Output the (x, y) coordinate of the center of the cell containing the given text.  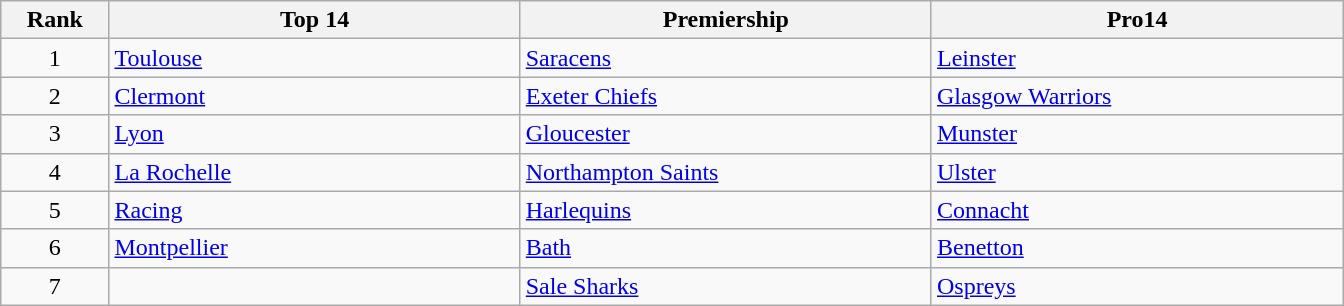
Rank (55, 20)
Saracens (726, 58)
Munster (1136, 134)
Lyon (314, 134)
6 (55, 248)
2 (55, 96)
Harlequins (726, 210)
Exeter Chiefs (726, 96)
Ospreys (1136, 286)
3 (55, 134)
7 (55, 286)
Clermont (314, 96)
Racing (314, 210)
Sale Sharks (726, 286)
5 (55, 210)
Toulouse (314, 58)
1 (55, 58)
Bath (726, 248)
Gloucester (726, 134)
Montpellier (314, 248)
Northampton Saints (726, 172)
Top 14 (314, 20)
4 (55, 172)
Premiership (726, 20)
Ulster (1136, 172)
Glasgow Warriors (1136, 96)
La Rochelle (314, 172)
Benetton (1136, 248)
Pro14 (1136, 20)
Leinster (1136, 58)
Connacht (1136, 210)
